Capture the cell that displays the provided text and extract its [X, Y] central coordinate. 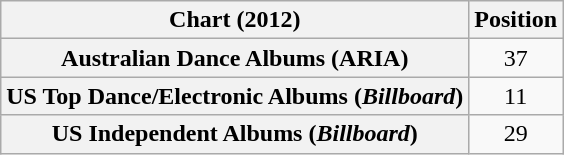
Chart (2012) [235, 20]
Australian Dance Albums (ARIA) [235, 58]
37 [516, 58]
11 [516, 96]
Position [516, 20]
29 [516, 134]
US Independent Albums (Billboard) [235, 134]
US Top Dance/Electronic Albums (Billboard) [235, 96]
